Pinpoint the cell where the given text exists, returning its (X, Y) midpoint coordinate. 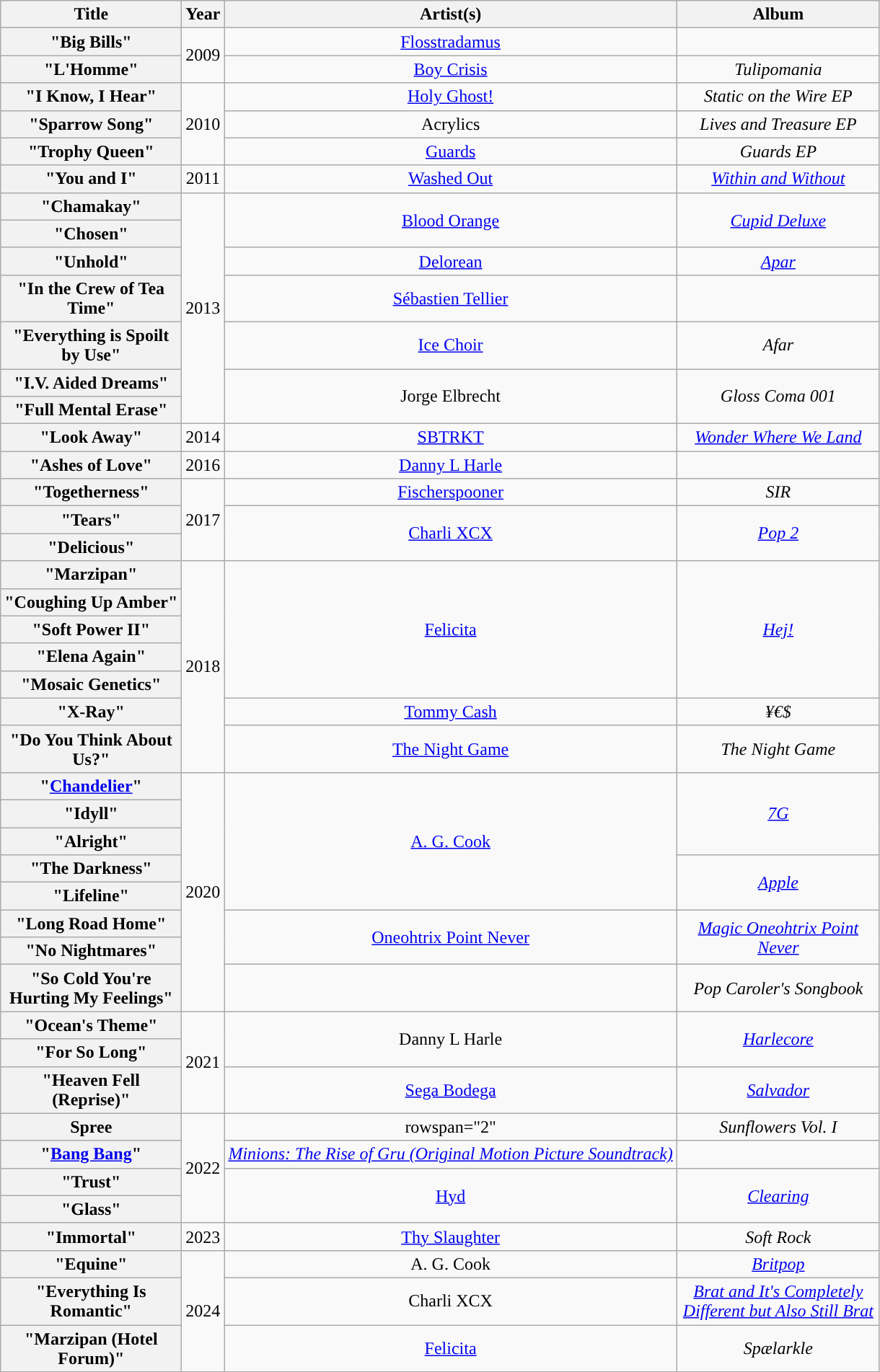
Salvador (778, 1090)
"Marzipan" (91, 575)
"Full Mental Erase" (91, 410)
"Everything is Spoilt by Use" (91, 345)
Pop 2 (778, 534)
"Bang Bang" (91, 1154)
"Glass" (91, 1209)
2020 (203, 892)
Flosstradamus (450, 42)
Sega Bodega (450, 1090)
Clearing (778, 1195)
"Marzipan (Hotel Forum)" (91, 1348)
Ice Choir (450, 345)
SIR (778, 492)
Fischerspooner (450, 492)
Cupid Deluxe (778, 220)
Guards (450, 151)
"Chandelier" (91, 786)
rowspan="2" (450, 1127)
2021 (203, 1063)
2016 (203, 465)
Album (778, 14)
2010 (203, 124)
Minions: The Rise of Gru (Original Motion Picture Soundtrack) (450, 1154)
Pop Caroler's Songbook (778, 988)
2024 (203, 1311)
2023 (203, 1236)
¥€$ (778, 712)
"No Nightmares" (91, 951)
Tommy Cash (450, 712)
2017 (203, 520)
"Equine" (91, 1264)
"The Darkness" (91, 869)
Artist(s) (450, 14)
"Ocean's Theme" (91, 1025)
"Trust" (91, 1182)
Acrylics (450, 124)
"Coughing Up Amber" (91, 602)
Washed Out (450, 179)
Brat and It's Completely Different but Also Still Brat (778, 1301)
Apple (778, 882)
"Sparrow Song" (91, 124)
"Ashes of Love" (91, 465)
"Immortal" (91, 1236)
Jorge Elbrecht (450, 397)
"Do You Think About Us?" (91, 748)
"I Know, I Hear" (91, 97)
"Long Road Home" (91, 924)
Static on the Wire EP (778, 97)
"Everything Is Romantic" (91, 1301)
Delorean (450, 261)
2009 (203, 56)
Britpop (778, 1264)
"Lifeline" (91, 896)
Tulipomania (778, 69)
Soft Rock (778, 1236)
Gloss Coma 001 (778, 397)
Within and Without (778, 179)
"Trophy Queen" (91, 151)
Harlecore (778, 1039)
7G (778, 813)
2014 (203, 438)
Guards EP (778, 151)
"You and I" (91, 179)
Holy Ghost! (450, 97)
"For So Long" (91, 1053)
"Mosaic Genetics" (91, 684)
Afar (778, 345)
"Soft Power II" (91, 629)
Year (203, 14)
Title (91, 14)
"Big Bills" (91, 42)
"L'Homme" (91, 69)
Wonder Where We Land (778, 438)
Sunflowers Vol. I (778, 1127)
"Unhold" (91, 261)
"Chosen" (91, 234)
Blood Orange (450, 220)
"Elena Again" (91, 657)
"Togetherness" (91, 492)
"Look Away" (91, 438)
Spælarkle (778, 1348)
2022 (203, 1168)
"Delicious" (91, 547)
"Idyll" (91, 813)
Thy Slaughter (450, 1236)
Magic Oneohtrix Point Never (778, 937)
Spree (91, 1127)
"Tears" (91, 520)
2018 (203, 666)
"In the Crew of Tea Time" (91, 298)
"I.V. Aided Dreams" (91, 383)
Hej! (778, 629)
"Alright" (91, 841)
"Chamakay" (91, 206)
2011 (203, 179)
"So Cold You're Hurting My Feelings" (91, 988)
Boy Crisis (450, 69)
SBTRKT (450, 438)
"X-Ray" (91, 712)
Sébastien Tellier (450, 298)
Lives and Treasure EP (778, 124)
Apar (778, 261)
Oneohtrix Point Never (450, 937)
"Heaven Fell (Reprise)" (91, 1090)
2013 (203, 308)
Hyd (450, 1195)
